Capture the cell that displays the provided text and extract its [X, Y] central coordinate. 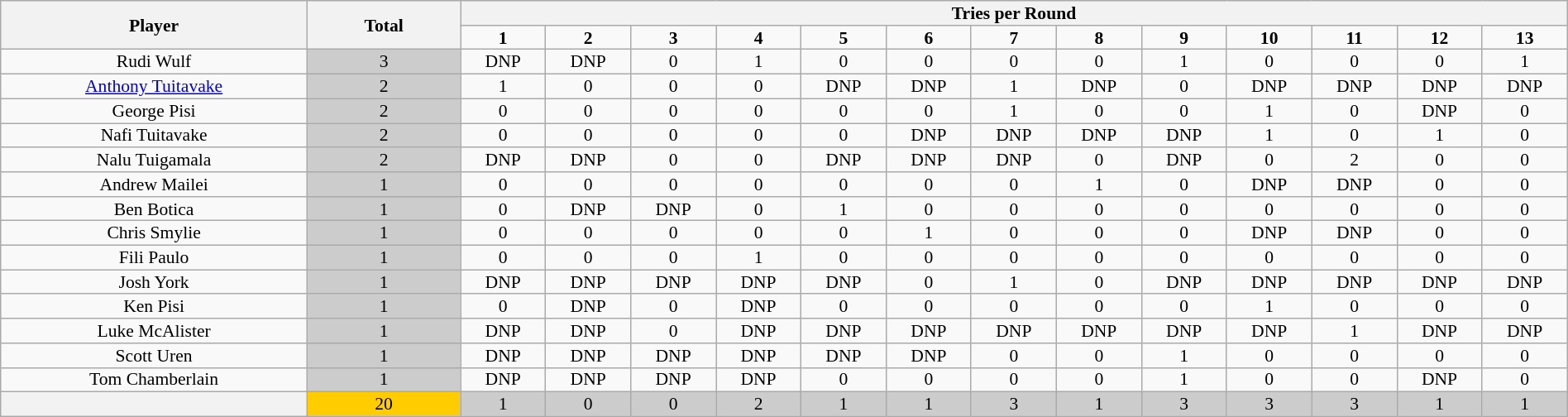
Josh York [154, 282]
Nalu Tuigamala [154, 160]
20 [384, 405]
George Pisi [154, 111]
Ben Botica [154, 209]
Chris Smylie [154, 233]
12 [1439, 38]
Tries per Round [1014, 13]
Anthony Tuitavake [154, 87]
5 [844, 38]
4 [759, 38]
Fili Paulo [154, 258]
Total [384, 25]
Tom Chamberlain [154, 380]
11 [1355, 38]
13 [1525, 38]
Ken Pisi [154, 307]
Luke McAlister [154, 331]
6 [928, 38]
Player [154, 25]
Nafi Tuitavake [154, 136]
9 [1184, 38]
Andrew Mailei [154, 185]
Rudi Wulf [154, 62]
10 [1269, 38]
8 [1098, 38]
7 [1014, 38]
Scott Uren [154, 356]
